Capture the cell that displays the provided text and extract its [x, y] central coordinate. 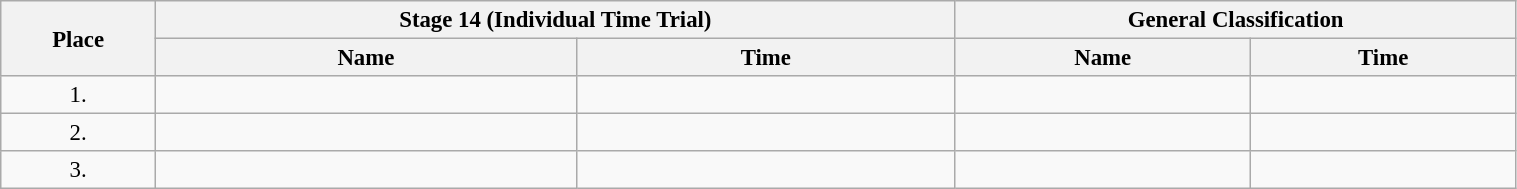
2. [78, 133]
Place [78, 38]
Stage 14 (Individual Time Trial) [555, 20]
3. [78, 170]
General Classification [1236, 20]
1. [78, 95]
